Output the (X, Y) coordinate of the center of the cell containing the given text.  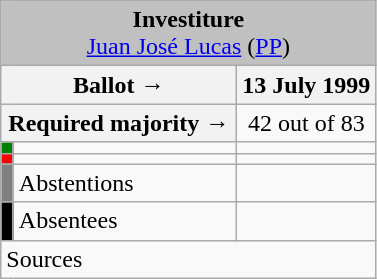
Ballot → (119, 85)
42 out of 83 (306, 123)
InvestitureJuan José Lucas (PP) (188, 34)
Abstentions (125, 183)
Absentees (125, 221)
Required majority → (119, 123)
Sources (188, 259)
13 July 1999 (306, 85)
